Find where the given text appears and provide that cell's center as [X, Y] coordinate. 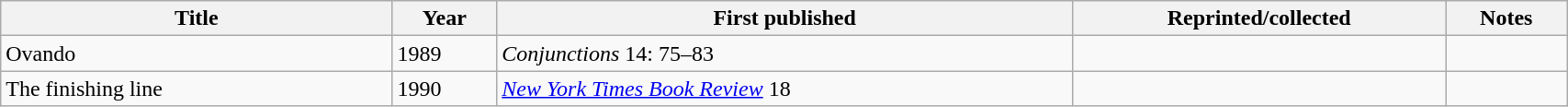
Reprinted/collected [1259, 18]
First published [784, 18]
Conjunctions 14: 75–83 [784, 53]
The finishing line [197, 89]
Ovando [197, 53]
Notes [1506, 18]
Title [197, 18]
1989 [445, 53]
New York Times Book Review 18 [784, 89]
Year [445, 18]
1990 [445, 89]
